Capture the cell that displays the provided text and extract its [x, y] central coordinate. 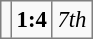
1:4 [32, 20]
7th [72, 20]
